Identify which cell holds the provided text, then report its (X, Y) central coordinate. 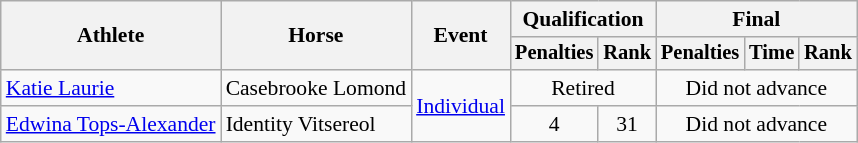
Edwina Tops-Alexander (111, 124)
Time (772, 54)
Final (756, 19)
Athlete (111, 36)
Retired (583, 88)
Identity Vitsereol (316, 124)
Individual (460, 106)
Event (460, 36)
Horse (316, 36)
Qualification (583, 19)
4 (554, 124)
31 (627, 124)
Katie Laurie (111, 88)
Casebrooke Lomond (316, 88)
